Capture the cell that displays the provided text and extract its [x, y] central coordinate. 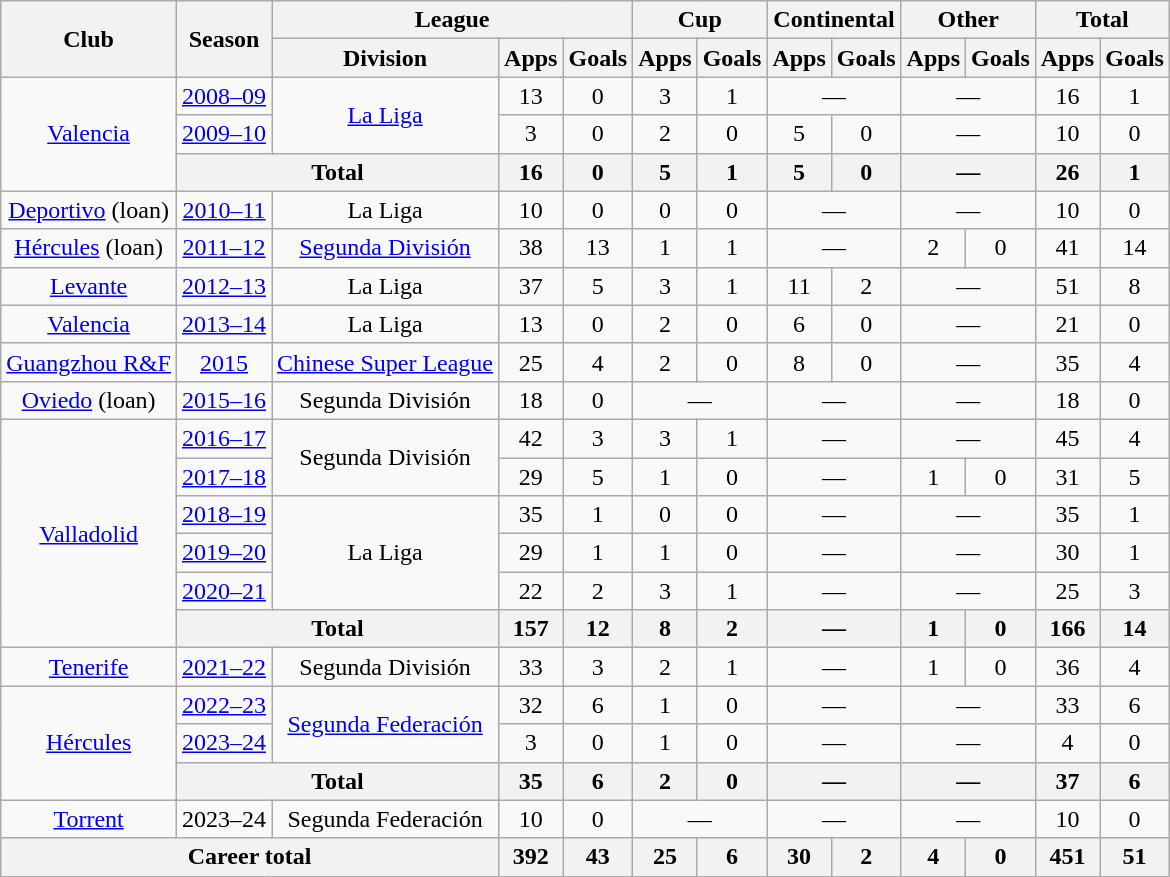
2015–16 [224, 400]
32 [531, 705]
2021–22 [224, 667]
Valladolid [89, 533]
Hércules (loan) [89, 248]
2010–11 [224, 210]
2009–10 [224, 134]
31 [1067, 477]
166 [1067, 629]
392 [531, 857]
12 [598, 629]
Cup [700, 20]
2017–18 [224, 477]
Club [89, 39]
36 [1067, 667]
42 [531, 438]
2013–14 [224, 324]
41 [1067, 248]
League [452, 20]
43 [598, 857]
2020–21 [224, 591]
22 [531, 591]
Hércules [89, 743]
2019–20 [224, 553]
Chinese Super League [386, 362]
Levante [89, 286]
Career total [250, 857]
2016–17 [224, 438]
Season [224, 39]
21 [1067, 324]
2012–13 [224, 286]
Torrent [89, 819]
Division [386, 58]
2018–19 [224, 515]
Continental [834, 20]
451 [1067, 857]
Other [968, 20]
Tenerife [89, 667]
Deportivo (loan) [89, 210]
2022–23 [224, 705]
2011–12 [224, 248]
2015 [224, 362]
157 [531, 629]
11 [799, 286]
2008–09 [224, 96]
45 [1067, 438]
26 [1067, 172]
Oviedo (loan) [89, 400]
Guangzhou R&F [89, 362]
38 [531, 248]
